Capture the cell that displays the provided text and extract its (x, y) central coordinate. 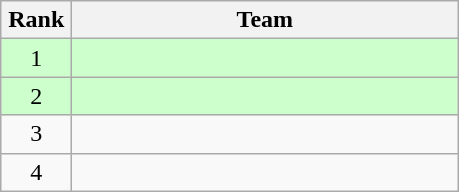
2 (36, 96)
Rank (36, 20)
3 (36, 134)
Team (265, 20)
1 (36, 58)
4 (36, 172)
